Output the (X, Y) coordinate of the center of the cell containing the given text.  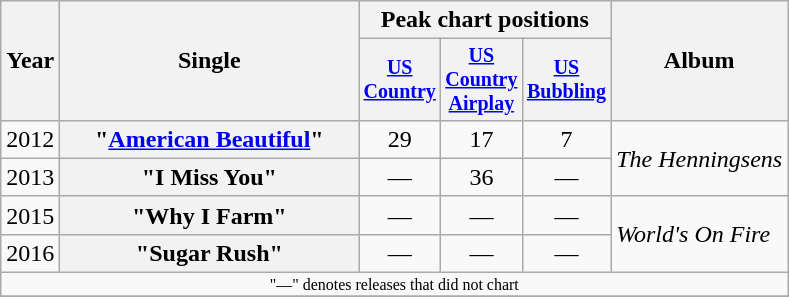
US Country (400, 80)
US Country Airplay (482, 80)
2012 (30, 139)
"American Beautiful" (210, 139)
US Bubbling (566, 80)
Year (30, 61)
2015 (30, 215)
"I Miss You" (210, 177)
29 (400, 139)
2013 (30, 177)
2016 (30, 253)
The Henningsens (700, 158)
17 (482, 139)
Single (210, 61)
Album (700, 61)
36 (482, 177)
Peak chart positions (485, 20)
"—" denotes releases that did not chart (394, 285)
"Why I Farm" (210, 215)
"Sugar Rush" (210, 253)
7 (566, 139)
World's On Fire (700, 234)
